Determine the (X, Y) coordinate at the center of the cell enclosing the given text.  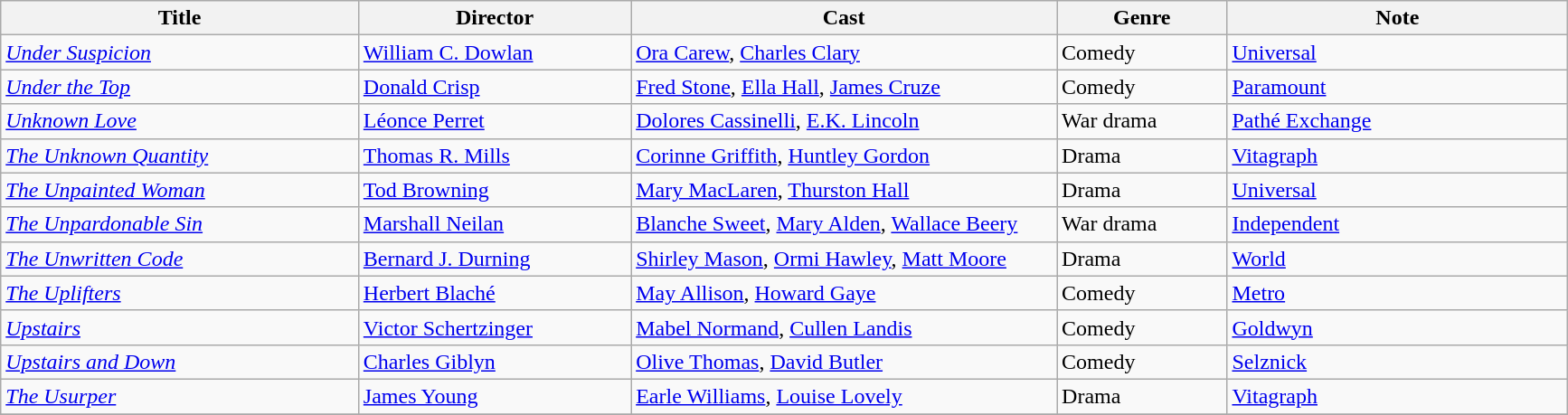
The Unknown Quantity (180, 156)
Pathé Exchange (1398, 121)
Ora Carew, Charles Clary (845, 52)
The Unpardonable Sin (180, 224)
Dolores Cassinelli, E.K. Lincoln (845, 121)
Unknown Love (180, 121)
Fred Stone, Ella Hall, James Cruze (845, 87)
Victor Schertzinger (494, 327)
World (1398, 259)
Donald Crisp (494, 87)
Herbert Blaché (494, 293)
Léonce Perret (494, 121)
Charles Giblyn (494, 362)
Note (1398, 18)
Tod Browning (494, 190)
The Unwritten Code (180, 259)
The Unpainted Woman (180, 190)
Olive Thomas, David Butler (845, 362)
Shirley Mason, Ormi Hawley, Matt Moore (845, 259)
William C. Dowlan (494, 52)
Marshall Neilan (494, 224)
Under the Top (180, 87)
The Uplifters (180, 293)
Selznick (1398, 362)
Blanche Sweet, Mary Alden, Wallace Beery (845, 224)
Earle Williams, Louise Lovely (845, 396)
Mabel Normand, Cullen Landis (845, 327)
Independent (1398, 224)
The Usurper (180, 396)
May Allison, Howard Gaye (845, 293)
Upstairs (180, 327)
Bernard J. Durning (494, 259)
Corinne Griffith, Huntley Gordon (845, 156)
Paramount (1398, 87)
Upstairs and Down (180, 362)
Metro (1398, 293)
Cast (845, 18)
Thomas R. Mills (494, 156)
James Young (494, 396)
Genre (1142, 18)
Title (180, 18)
Goldwyn (1398, 327)
Director (494, 18)
Under Suspicion (180, 52)
Mary MacLaren, Thurston Hall (845, 190)
